Find where the given text appears and provide that cell's center as (X, Y) coordinate. 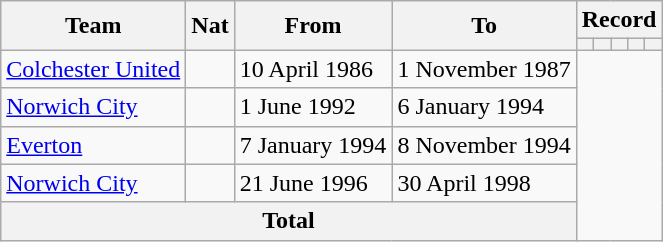
From (313, 26)
Record (619, 20)
Colchester United (94, 69)
21 June 1996 (313, 183)
6 January 1994 (484, 107)
Team (94, 26)
1 June 1992 (313, 107)
8 November 1994 (484, 145)
30 April 1998 (484, 183)
7 January 1994 (313, 145)
10 April 1986 (313, 69)
Total (288, 221)
To (484, 26)
1 November 1987 (484, 69)
Everton (94, 145)
Nat (210, 26)
